From the cell containing the given text, extract its center point as [x, y] coordinate. 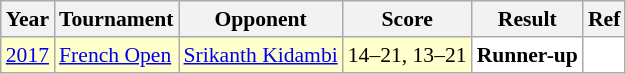
Year [28, 19]
Srikanth Kidambi [261, 55]
Result [528, 19]
French Open [116, 55]
Ref [604, 19]
Opponent [261, 19]
Score [408, 19]
14–21, 13–21 [408, 55]
Runner-up [528, 55]
Tournament [116, 19]
2017 [28, 55]
